From the cell containing the given text, extract its center point as (x, y) coordinate. 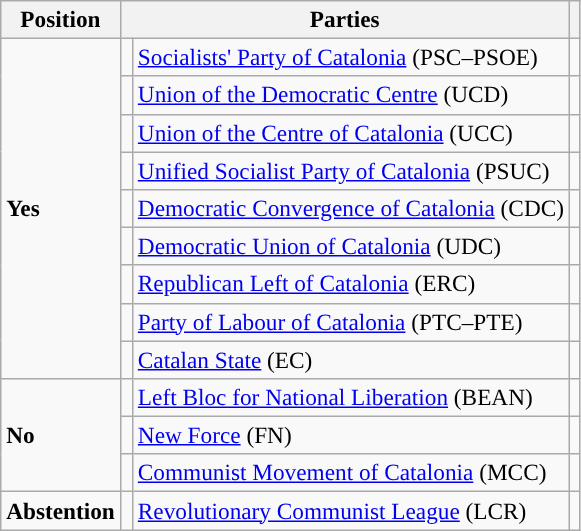
Union of the Centre of Catalonia (UCC) (350, 133)
Catalan State (EC) (350, 359)
Republican Left of Catalonia (ERC) (350, 284)
Democratic Convergence of Catalonia (CDC) (350, 208)
Communist Movement of Catalonia (MCC) (350, 473)
Abstention (60, 510)
Parties (344, 19)
Party of Labour of Catalonia (PTC–PTE) (350, 322)
Union of the Democratic Centre (UCD) (350, 95)
No (60, 434)
Revolutionary Communist League (LCR) (350, 510)
Left Bloc for National Liberation (BEAN) (350, 397)
Democratic Union of Catalonia (UDC) (350, 246)
New Force (FN) (350, 435)
Unified Socialist Party of Catalonia (PSUC) (350, 170)
Yes (60, 208)
Socialists' Party of Catalonia (PSC–PSOE) (350, 57)
Position (60, 19)
